Identify which cell holds the provided text, then report its [x, y] central coordinate. 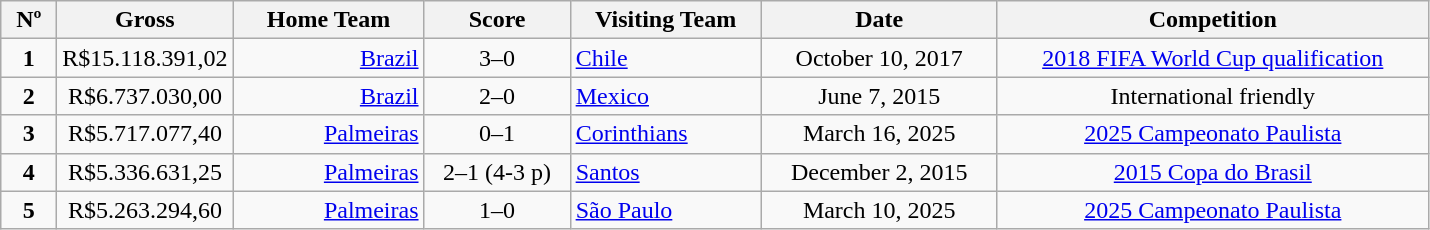
Score [497, 20]
3–0 [497, 58]
R$6.737.030,00 [145, 96]
October 10, 2017 [879, 58]
Santos [666, 172]
June 7, 2015 [879, 96]
R$5.263.294,60 [145, 210]
Mexico [666, 96]
Date [879, 20]
December 2, 2015 [879, 172]
1–0 [497, 210]
R$5.336.631,25 [145, 172]
2–1 (4-3 p) [497, 172]
Visiting Team [666, 20]
Gross [145, 20]
0–1 [497, 134]
R$5.717.077,40 [145, 134]
São Paulo [666, 210]
2–0 [497, 96]
4 [29, 172]
3 [29, 134]
International friendly [1212, 96]
2015 Copa do Brasil [1212, 172]
Home Team [328, 20]
2 [29, 96]
1 [29, 58]
Corinthians [666, 134]
2018 FIFA World Cup qualification [1212, 58]
R$15.118.391,02 [145, 58]
Competition [1212, 20]
March 10, 2025 [879, 210]
Nº [29, 20]
Chile [666, 58]
5 [29, 210]
March 16, 2025 [879, 134]
